Output the (X, Y) coordinate of the center of the cell containing the given text.  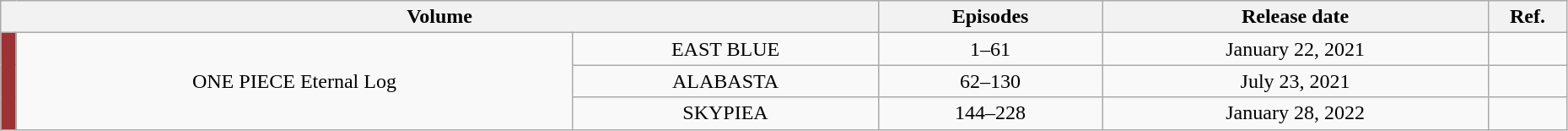
Volume (440, 17)
ONE PIECE Eternal Log (294, 81)
62–130 (990, 81)
SKYPIEA (725, 113)
Ref. (1528, 17)
July 23, 2021 (1296, 81)
Release date (1296, 17)
EAST BLUE (725, 49)
January 22, 2021 (1296, 49)
January 28, 2022 (1296, 113)
Episodes (990, 17)
1–61 (990, 49)
ALABASTA (725, 81)
144–228 (990, 113)
